Determine the (X, Y) coordinate at the center of the cell enclosing the given text.  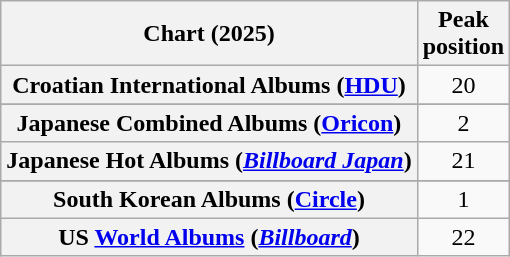
Chart (2025) (209, 34)
Japanese Combined Albums (Oricon) (209, 123)
Peakposition (463, 34)
Croatian International Albums (HDU) (209, 85)
US World Albums (Billboard) (209, 237)
21 (463, 161)
22 (463, 237)
20 (463, 85)
Japanese Hot Albums (Billboard Japan) (209, 161)
1 (463, 199)
2 (463, 123)
South Korean Albums (Circle) (209, 199)
